Locate the cell with the specified text and output its [X, Y] center coordinate. 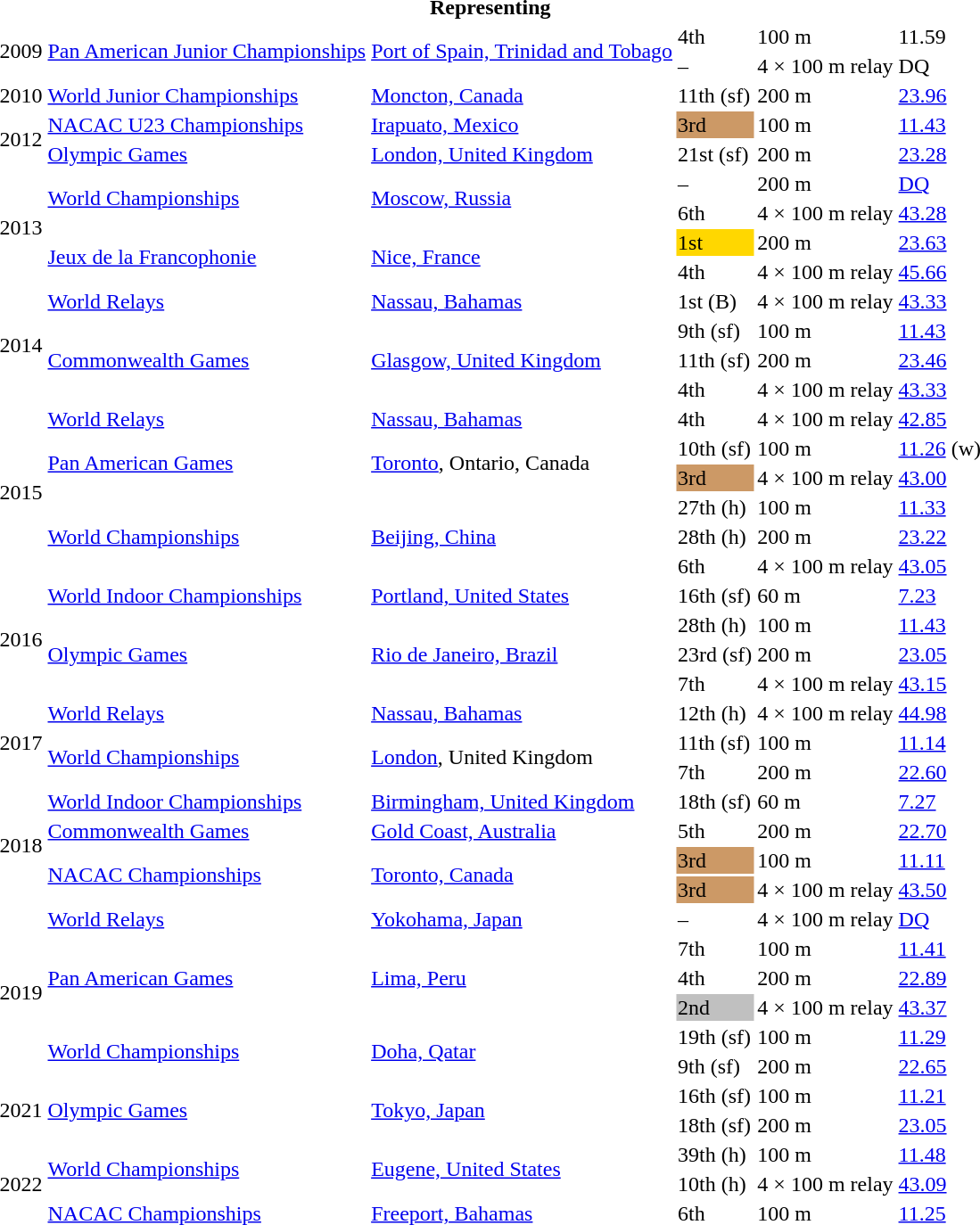
Doha, Qatar [523, 1052]
23rd (sf) [715, 654]
Port of Spain, Trinidad and Tobago [523, 52]
Gold Coast, Australia [523, 831]
Rio de Janeiro, Brazil [523, 654]
10th (sf) [715, 448]
27th (h) [715, 507]
Portland, United States [523, 596]
5th [715, 831]
Moscow, Russia [523, 198]
Irapuato, Mexico [523, 125]
Glasgow, United Kingdom [523, 360]
Moncton, Canada [523, 95]
12th (h) [715, 713]
Lima, Peru [523, 978]
39th (h) [715, 1155]
Toronto, Canada [523, 876]
NACAC U23 Championships [207, 125]
Eugene, United States [523, 1170]
Jeux de la Francophonie [207, 257]
World Junior Championships [207, 95]
1st [715, 243]
Nice, France [523, 257]
Tokyo, Japan [523, 1111]
1st (B) [715, 301]
Toronto, Ontario, Canada [523, 464]
19th (sf) [715, 1037]
2nd [715, 1007]
10th (h) [715, 1184]
Yokohama, Japan [523, 919]
Beijing, China [523, 537]
NACAC Championships [207, 876]
Pan American Junior Championships [207, 52]
Birmingham, United Kingdom [523, 802]
21st (sf) [715, 154]
